Capture the cell that displays the provided text and extract its [X, Y] central coordinate. 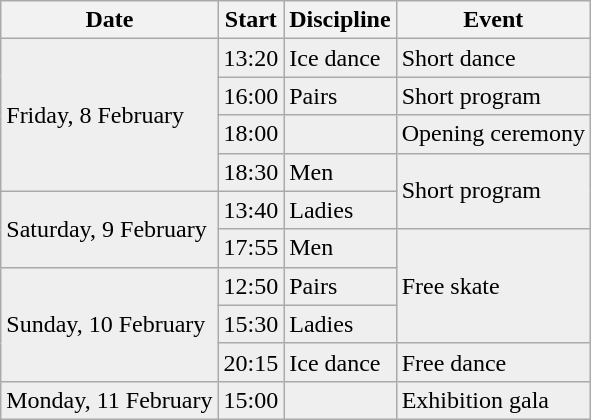
Monday, 11 February [110, 400]
13:20 [251, 58]
Start [251, 20]
Sunday, 10 February [110, 324]
12:50 [251, 286]
13:40 [251, 210]
Exhibition gala [493, 400]
Saturday, 9 February [110, 229]
Free skate [493, 286]
Short dance [493, 58]
Event [493, 20]
18:00 [251, 134]
16:00 [251, 96]
Free dance [493, 362]
17:55 [251, 248]
15:00 [251, 400]
Opening ceremony [493, 134]
20:15 [251, 362]
Discipline [340, 20]
15:30 [251, 324]
Friday, 8 February [110, 115]
Date [110, 20]
18:30 [251, 172]
